Search for the cell housing the specified text and yield its (X, Y) center coordinate. 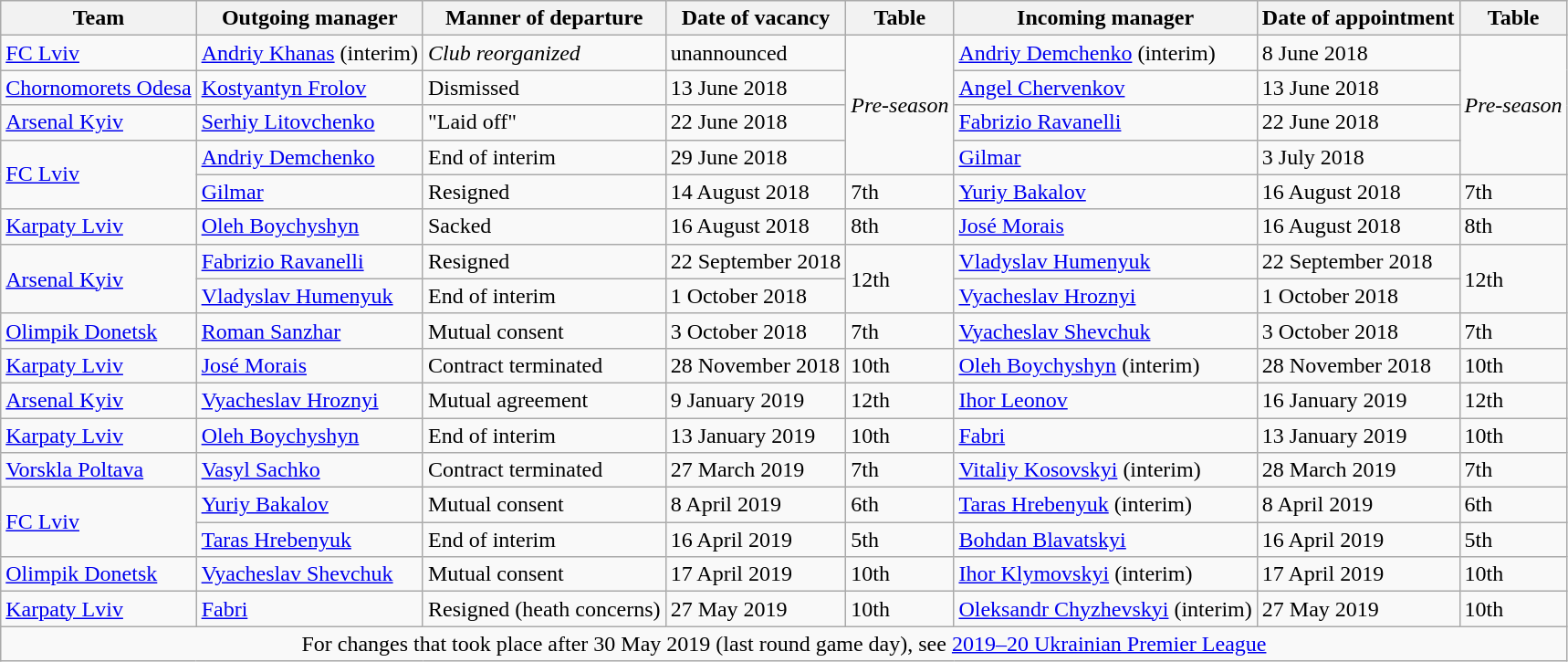
unannounced (756, 53)
Date of vacancy (756, 18)
Angel Chervenkov (1105, 88)
Team (99, 18)
Ihor Klymovskyi (interim) (1105, 574)
Mutual agreement (544, 400)
Taras Hrebenyuk (309, 540)
Vasyl Sachko (309, 470)
Serhiy Litovchenko (309, 122)
Sacked (544, 226)
Ihor Leonov (1105, 400)
Date of appointment (1358, 18)
"Laid off" (544, 122)
8 June 2018 (1358, 53)
Andriy Demchenko (309, 157)
Andriy Khanas (interim) (309, 53)
27 March 2019 (756, 470)
Manner of departure (544, 18)
Bohdan Blavatskyi (1105, 540)
For changes that took place after 30 May 2019 (last round game day), see 2019–20 Ukrainian Premier League (784, 644)
Vitaliy Kosovskyi (interim) (1105, 470)
Chornomorets Odesa (99, 88)
9 January 2019 (756, 400)
16 January 2019 (1358, 400)
Oleh Boychyshyn (interim) (1105, 365)
Resigned (heath concerns) (544, 609)
29 June 2018 (756, 157)
Kostyantyn Frolov (309, 88)
Roman Sanzhar (309, 331)
Oleksandr Chyzhevskyi (interim) (1105, 609)
Club reorganized (544, 53)
Incoming manager (1105, 18)
3 July 2018 (1358, 157)
28 March 2019 (1358, 470)
Andriy Demchenko (interim) (1105, 53)
Outgoing manager (309, 18)
Taras Hrebenyuk (interim) (1105, 505)
Vorskla Poltava (99, 470)
14 August 2018 (756, 192)
Dismissed (544, 88)
